Find where the given text appears and provide that cell's center as [X, Y] coordinate. 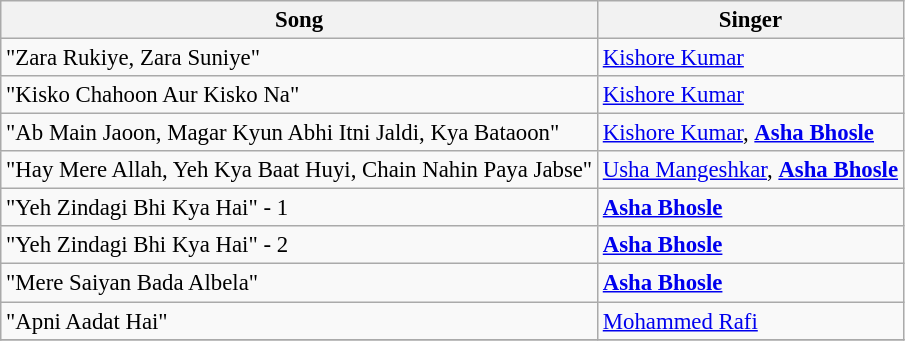
"Apni Aadat Hai" [300, 321]
"Zara Rukiye, Zara Suniye" [300, 58]
Singer [750, 20]
"Yeh Zindagi Bhi Kya Hai" - 1 [300, 208]
"Hay Mere Allah, Yeh Kya Baat Huyi, Chain Nahin Paya Jabse" [300, 170]
"Ab Main Jaoon, Magar Kyun Abhi Itni Jaldi, Kya Bataoon" [300, 133]
Mohammed Rafi [750, 321]
"Yeh Zindagi Bhi Kya Hai" - 2 [300, 245]
Song [300, 20]
Usha Mangeshkar, Asha Bhosle [750, 170]
Kishore Kumar, Asha Bhosle [750, 133]
"Mere Saiyan Bada Albela" [300, 283]
"Kisko Chahoon Aur Kisko Na" [300, 95]
